For the text-containing cell, return its midpoint in [x, y] coordinate format. 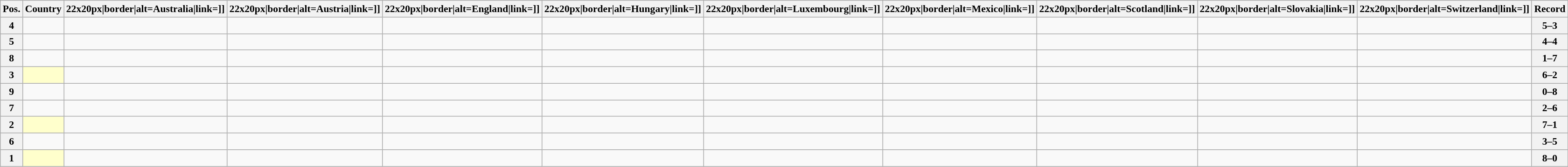
22x20px|border|alt=Switzerland|link=]] [1444, 9]
3 [12, 75]
7 [12, 108]
1–7 [1550, 59]
0–8 [1550, 92]
3–5 [1550, 141]
4–4 [1550, 42]
22x20px|border|alt=Scotland|link=]] [1117, 9]
4 [12, 26]
5–3 [1550, 26]
22x20px|border|alt=Australia|link=]] [146, 9]
6–2 [1550, 75]
22x20px|border|alt=Mexico|link=]] [960, 9]
5 [12, 42]
22x20px|border|alt=England|link=]] [462, 9]
1 [12, 158]
6 [12, 141]
2–6 [1550, 108]
7–1 [1550, 125]
22x20px|border|alt=Slovakia|link=]] [1277, 9]
Record [1550, 9]
8 [12, 59]
22x20px|border|alt=Austria|link=]] [305, 9]
2 [12, 125]
Pos. [12, 9]
22x20px|border|alt=Luxembourg|link=]] [793, 9]
22x20px|border|alt=Hungary|link=]] [623, 9]
9 [12, 92]
8–0 [1550, 158]
Country [43, 9]
